Provide the (X, Y) coordinate of the cell's center where the given text is located.  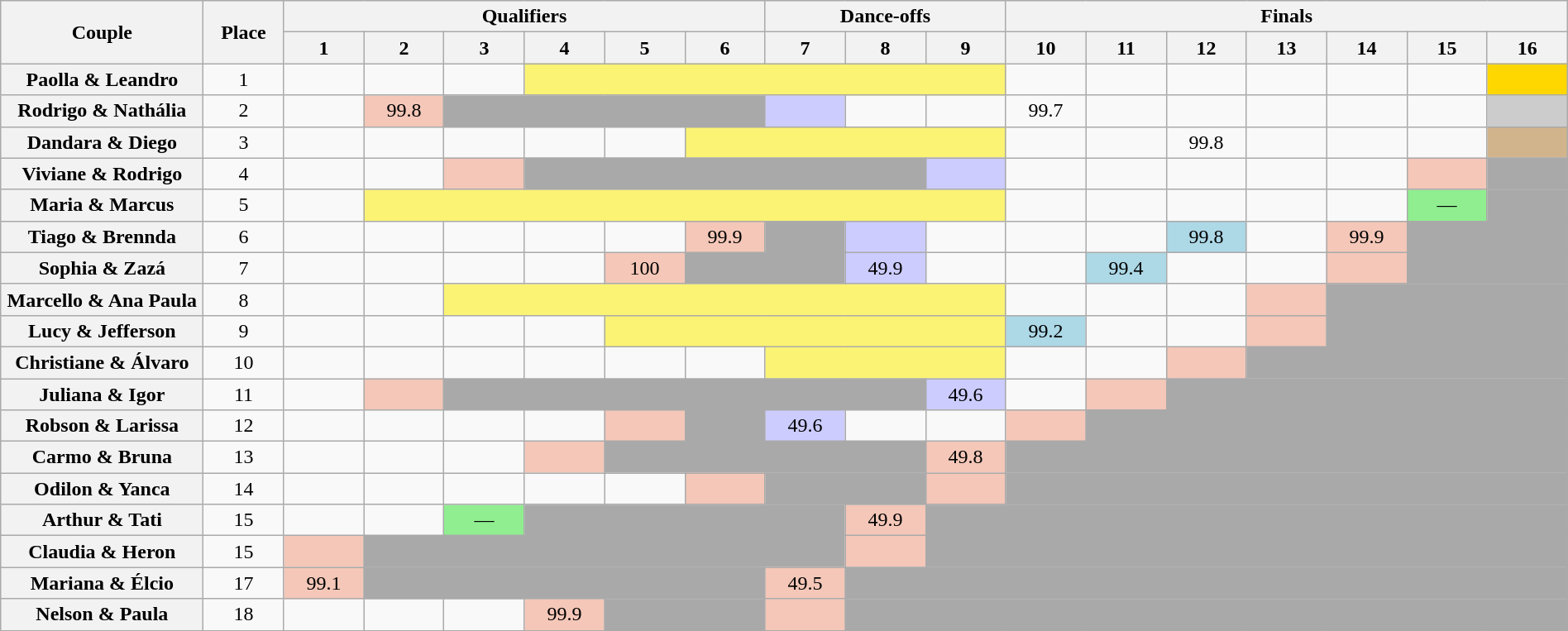
Qualifiers (524, 17)
17 (243, 583)
Dance-offs (885, 17)
Odilon & Yanca (103, 489)
Couple (103, 32)
Nelson & Paula (103, 614)
Arthur & Tati (103, 520)
99.2 (1045, 331)
Robson & Larissa (103, 426)
18 (243, 614)
Sophia & Zazá (103, 268)
Place (243, 32)
Viviane & Rodrigo (103, 174)
100 (645, 268)
Claudia & Heron (103, 552)
49.5 (806, 583)
Lucy & Jefferson (103, 331)
16 (1527, 48)
Marcello & Ana Paula (103, 299)
99.4 (1126, 268)
Dandara & Diego (103, 142)
Maria & Marcus (103, 205)
Mariana & Élcio (103, 583)
Juliana & Igor (103, 394)
Carmo & Bruna (103, 457)
Tiago & Brennda (103, 237)
49.8 (966, 457)
Christiane & Álvaro (103, 362)
Finals (1287, 17)
Paolla & Leandro (103, 79)
Rodrigo & Nathália (103, 111)
99.1 (324, 583)
99.7 (1045, 111)
